From the cell containing the given text, extract its center point as (x, y) coordinate. 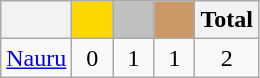
2 (227, 58)
Nauru (36, 58)
0 (92, 58)
Total (227, 20)
